Locate the cell with the specified text and output its [X, Y] center coordinate. 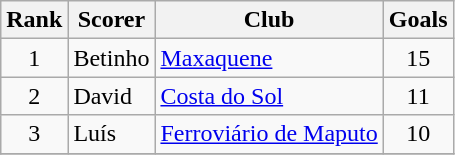
15 [418, 58]
11 [418, 96]
Maxaquene [269, 58]
Betinho [112, 58]
Scorer [112, 20]
David [112, 96]
10 [418, 134]
Ferroviário de Maputo [269, 134]
Costa do Sol [269, 96]
Club [269, 20]
Rank [34, 20]
1 [34, 58]
Luís [112, 134]
2 [34, 96]
3 [34, 134]
Goals [418, 20]
